Find where the given text appears and provide that cell's center as [x, y] coordinate. 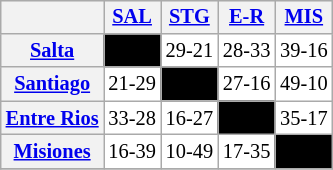
SAL [132, 17]
Misiones [52, 152]
49-10 [304, 84]
27-16 [246, 84]
Entre Rios [52, 118]
Salta [52, 51]
E-R [246, 17]
39-16 [304, 51]
28-33 [246, 51]
10-49 [190, 152]
35-17 [304, 118]
STG [190, 17]
16-27 [190, 118]
Santiago [52, 84]
17-35 [246, 152]
MIS [304, 17]
33-28 [132, 118]
29-21 [190, 51]
21-29 [132, 84]
16-39 [132, 152]
